Return [X, Y] of the center of cell containing provided text 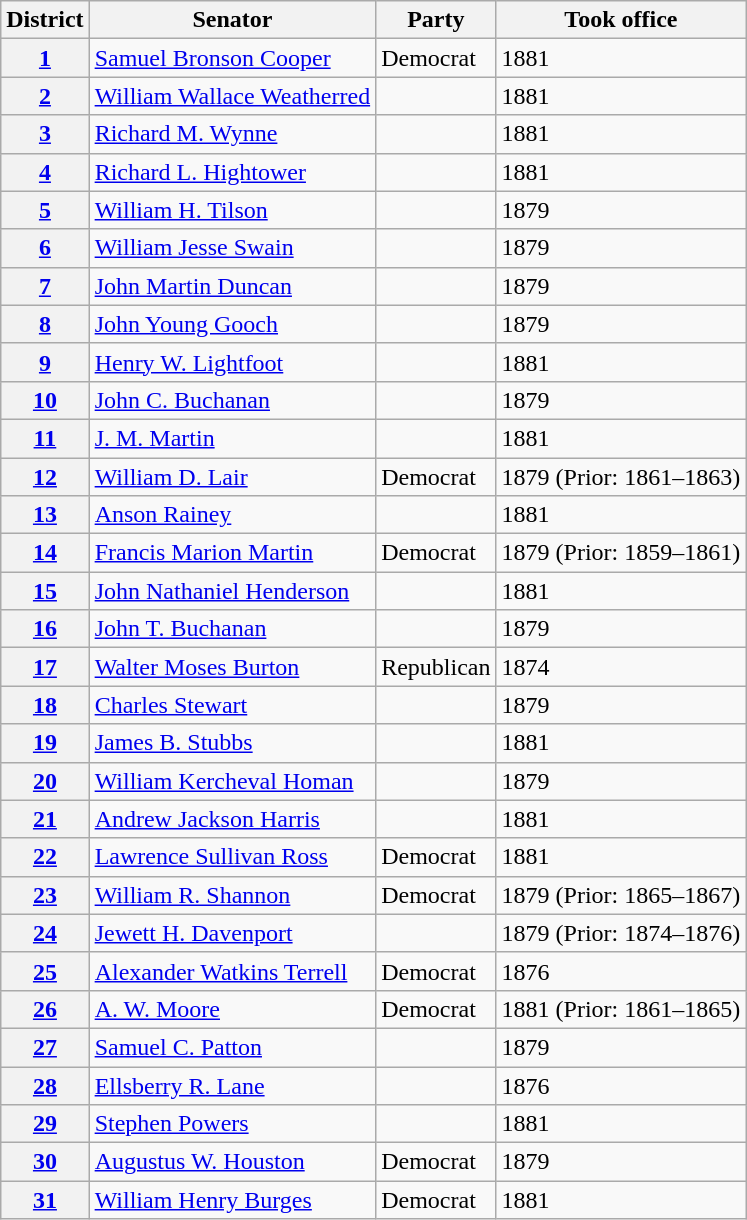
24 [45, 933]
4 [45, 172]
John Martin Duncan [232, 286]
Jewett H. Davenport [232, 933]
31 [45, 1200]
Henry W. Lightfoot [232, 362]
21 [45, 819]
1879 (Prior: 1874–1876) [621, 933]
17 [45, 667]
John C. Buchanan [232, 400]
2 [45, 96]
Ellsberry R. Lane [232, 1085]
John T. Buchanan [232, 629]
23 [45, 895]
16 [45, 629]
James B. Stubbs [232, 743]
1881 (Prior: 1861–1865) [621, 1009]
1 [45, 58]
John Nathaniel Henderson [232, 591]
William Jesse Swain [232, 248]
28 [45, 1085]
1879 (Prior: 1861–1863) [621, 477]
3 [45, 134]
1874 [621, 667]
Anson Rainey [232, 515]
19 [45, 743]
Walter Moses Burton [232, 667]
Richard L. Hightower [232, 172]
Samuel Bronson Cooper [232, 58]
26 [45, 1009]
25 [45, 971]
15 [45, 591]
Samuel C. Patton [232, 1047]
William H. Tilson [232, 210]
Alexander Watkins Terrell [232, 971]
Republican [436, 667]
Andrew Jackson Harris [232, 819]
William D. Lair [232, 477]
30 [45, 1162]
9 [45, 362]
Party [436, 20]
12 [45, 477]
20 [45, 781]
13 [45, 515]
1879 (Prior: 1865–1867) [621, 895]
Augustus W. Houston [232, 1162]
William R. Shannon [232, 895]
22 [45, 857]
Stephen Powers [232, 1124]
29 [45, 1124]
District [45, 20]
27 [45, 1047]
William Henry Burges [232, 1200]
11 [45, 438]
John Young Gooch [232, 324]
6 [45, 248]
18 [45, 705]
5 [45, 210]
A. W. Moore [232, 1009]
8 [45, 324]
Lawrence Sullivan Ross [232, 857]
10 [45, 400]
William Wallace Weatherred [232, 96]
Richard M. Wynne [232, 134]
Took office [621, 20]
7 [45, 286]
14 [45, 553]
Francis Marion Martin [232, 553]
William Kercheval Homan [232, 781]
J. M. Martin [232, 438]
Charles Stewart [232, 705]
Senator [232, 20]
1879 (Prior: 1859–1861) [621, 553]
